Provide the [x, y] coordinate of the cell's center where the given text is located.  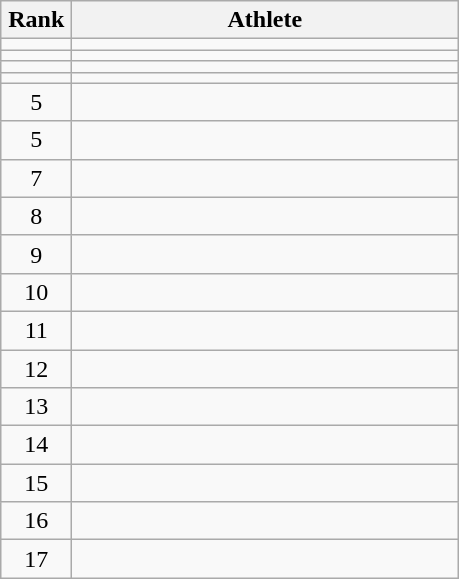
10 [36, 292]
Athlete [265, 20]
14 [36, 445]
Rank [36, 20]
11 [36, 330]
12 [36, 369]
13 [36, 407]
17 [36, 559]
16 [36, 521]
15 [36, 483]
8 [36, 216]
9 [36, 254]
7 [36, 178]
